Search for the cell housing the specified text and yield its (x, y) center coordinate. 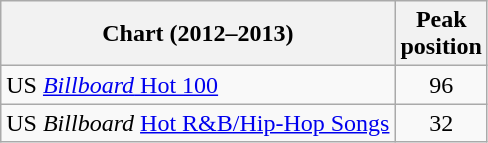
Chart (2012–2013) (198, 34)
96 (441, 85)
32 (441, 123)
Peakposition (441, 34)
US Billboard Hot 100 (198, 85)
US Billboard Hot R&B/Hip-Hop Songs (198, 123)
